Capture the cell that displays the provided text and extract its [x, y] central coordinate. 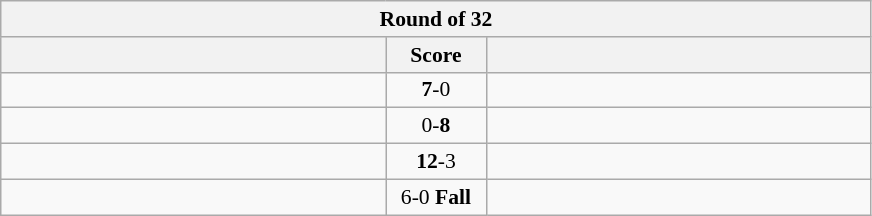
12-3 [436, 162]
Score [436, 55]
Round of 32 [436, 19]
0-8 [436, 126]
6-0 Fall [436, 197]
7-0 [436, 90]
